Pinpoint the cell where the given text exists, returning its [X, Y] midpoint coordinate. 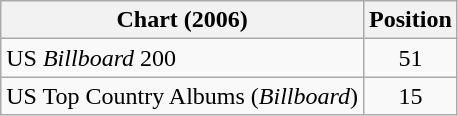
51 [411, 58]
15 [411, 96]
Chart (2006) [182, 20]
Position [411, 20]
US Top Country Albums (Billboard) [182, 96]
US Billboard 200 [182, 58]
